Provide the [X, Y] coordinate of the cell's center where the given text is located.  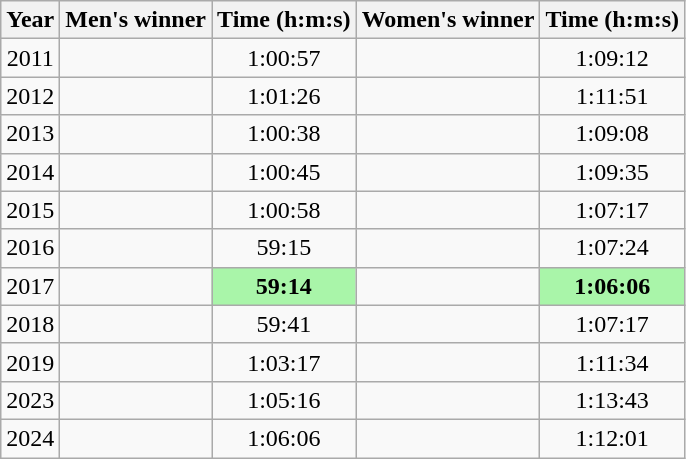
59:14 [284, 286]
Year [30, 20]
1:09:08 [612, 134]
1:09:12 [612, 58]
1:05:16 [284, 400]
1:03:17 [284, 362]
2016 [30, 248]
1:00:58 [284, 210]
2014 [30, 172]
Men's winner [136, 20]
2019 [30, 362]
1:07:24 [612, 248]
59:41 [284, 324]
2012 [30, 96]
1:11:51 [612, 96]
2011 [30, 58]
2018 [30, 324]
1:00:57 [284, 58]
Women's winner [448, 20]
2024 [30, 438]
1:11:34 [612, 362]
1:12:01 [612, 438]
1:00:45 [284, 172]
1:09:35 [612, 172]
2013 [30, 134]
2017 [30, 286]
1:00:38 [284, 134]
1:13:43 [612, 400]
2015 [30, 210]
59:15 [284, 248]
1:01:26 [284, 96]
2023 [30, 400]
